Return [x, y] of the center of cell containing provided text 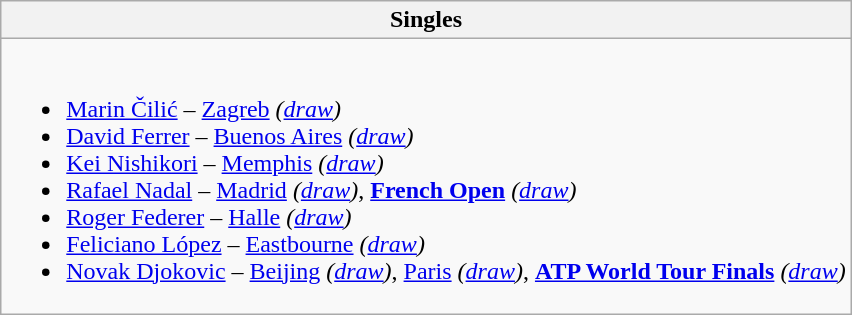
Singles [426, 20]
